Detect which cell encompasses the target text, then output its [X, Y] center coordinate. 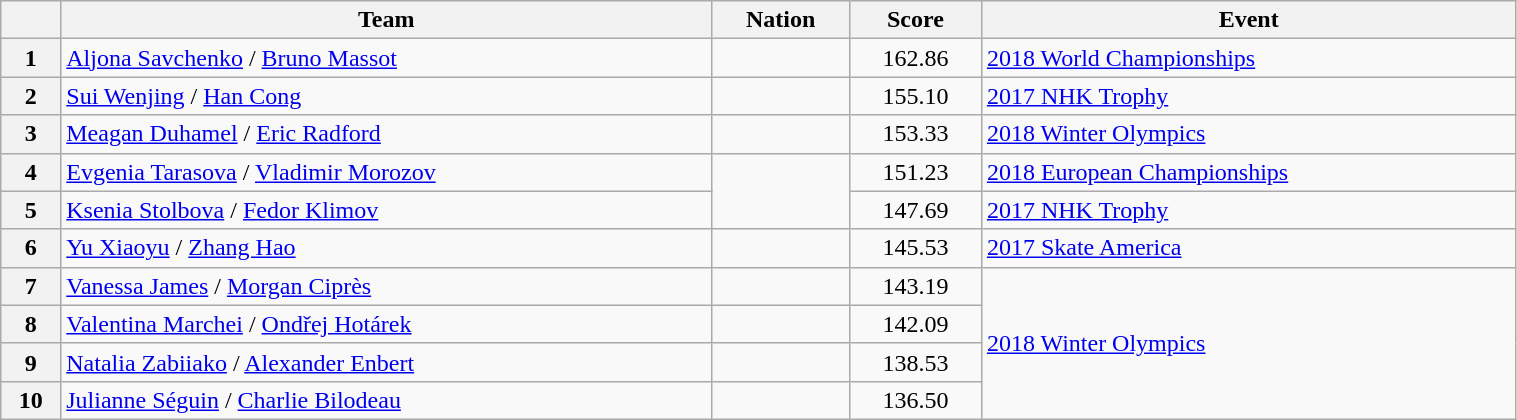
2018 World Championships [1248, 58]
Vanessa James / Morgan Ciprès [386, 286]
155.10 [915, 96]
3 [31, 134]
145.53 [915, 248]
8 [31, 324]
Julianne Séguin / Charlie Bilodeau [386, 400]
2 [31, 96]
162.86 [915, 58]
Aljona Savchenko / Bruno Massot [386, 58]
Sui Wenjing / Han Cong [386, 96]
10 [31, 400]
136.50 [915, 400]
Evgenia Tarasova / Vladimir Morozov [386, 172]
142.09 [915, 324]
143.19 [915, 286]
6 [31, 248]
9 [31, 362]
Ksenia Stolbova / Fedor Klimov [386, 210]
2017 Skate America [1248, 248]
Team [386, 20]
2018 European Championships [1248, 172]
Nation [781, 20]
7 [31, 286]
Yu Xiaoyu / Zhang Hao [386, 248]
Valentina Marchei / Ondřej Hotárek [386, 324]
147.69 [915, 210]
151.23 [915, 172]
153.33 [915, 134]
4 [31, 172]
138.53 [915, 362]
Natalia Zabiiako / Alexander Enbert [386, 362]
1 [31, 58]
Score [915, 20]
5 [31, 210]
Event [1248, 20]
Meagan Duhamel / Eric Radford [386, 134]
